For the text-containing cell, return its midpoint in (x, y) coordinate format. 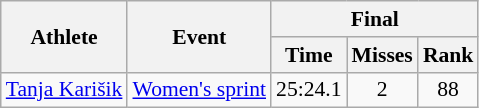
Tanja Karišik (64, 90)
2 (382, 90)
Event (199, 36)
Rank (448, 55)
Women's sprint (199, 90)
Athlete (64, 36)
Time (308, 55)
25:24.1 (308, 90)
88 (448, 90)
Final (374, 19)
Misses (382, 55)
